Locate the cell with the specified text and output its (X, Y) center coordinate. 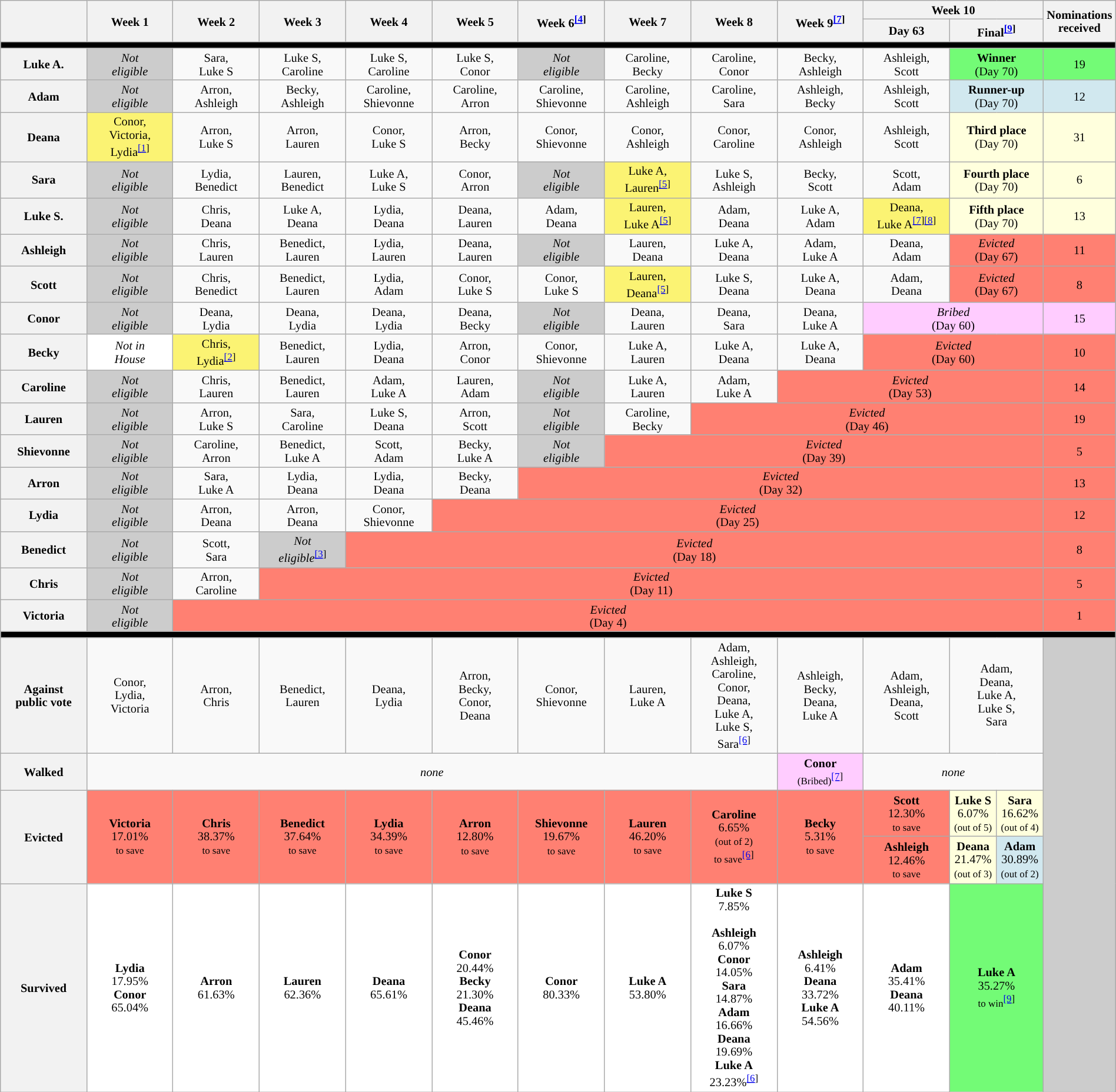
Adam,Ashleigh,Deana,Scott (906, 695)
Adam,Deana,Luke A,Luke S,Sara (996, 695)
Fourth place(Day 70) (996, 179)
Evicted(Day 32) (780, 482)
Victoria17.01%to save (129, 837)
Scott12.30%to save (906, 813)
Lauren,Luke A (647, 695)
Benedict,Luke A (303, 451)
Lydia (44, 515)
Luke A53.80% (647, 987)
Deana,Becky (476, 318)
Becky (44, 352)
Adam35.41%Deana40.11% (906, 987)
Adam30.89%(out of 2) (1020, 860)
Arron,Chris (217, 695)
Noteligible[3] (303, 550)
Final[9] (996, 31)
Evicted(Day 18) (695, 550)
Arron,Becky,Conor,Deana (476, 695)
Conor (Bribed)[7] (821, 772)
Conor80.33% (562, 987)
Fifth place(Day 70) (996, 215)
Ashleigh,Becky (821, 96)
Caroline,Conor (735, 64)
Chris,Lydia[2] (217, 352)
Caroline,Ashleigh (647, 96)
Arron,Caroline (217, 584)
Shievonne (44, 451)
14 (1080, 387)
Ashleigh12.46%to save (906, 860)
Luke A,Lauren[5] (647, 179)
Week 1 (129, 21)
Luke A,Adam (821, 215)
Caroline (44, 387)
Deana,Luke A (821, 318)
Winner(Day 70) (996, 64)
Ashleigh6.41%Deana33.72%Luke A54.56% (821, 987)
Sara16.62%(out of 4) (1020, 813)
Deana,Sara (735, 318)
Luke A,Luke S (388, 179)
Scott (44, 284)
Sara,Luke A (217, 482)
Conor,Victoria,Lydia[1] (129, 136)
Lauren,Benedict (303, 179)
Chris,Benedict (217, 284)
Ashleigh,Becky,Deana,Luke A (821, 695)
Bribed(Day 60) (954, 318)
Sara (44, 179)
Lauren,Luke A[5] (647, 215)
Conor20.44%Becky21.30%Deana45.46% (476, 987)
Week 3 (303, 21)
Survived (44, 987)
Adam,Ashleigh,Caroline,Conor,Deana,Luke A,Luke S,Sara[6] (735, 695)
Lauren,Adam (476, 387)
Runner-up(Day 70) (996, 96)
Benedict37.64%to save (303, 837)
Deana65.61% (388, 987)
Walked (44, 772)
10 (1080, 352)
Luke S. (44, 215)
Week 6[4] (562, 21)
Week 8 (735, 21)
Lauren,Deana[5] (647, 284)
Week 10 (954, 9)
Not inHouse (129, 352)
Sara,Caroline (303, 419)
Sara,Luke S (217, 64)
Evicted(Day 11) (652, 584)
Week 4 (388, 21)
31 (1080, 136)
Week 7 (647, 21)
Deana,Adam (906, 249)
Conor,Caroline (735, 136)
Evicted(Day 46) (868, 419)
Luke S7.85%Ashleigh6.07%Conor14.05%Sara14.87%Adam16.66%Deana19.69%Luke A23.23%[6] (735, 987)
Deana,Luke A[7][8] (906, 215)
Evicted(Day 53) (910, 387)
11 (1080, 249)
Arron,Scott (476, 419)
15 (1080, 318)
Lauren (44, 419)
Luke A. (44, 64)
6 (1080, 179)
Chris38.37%to save (217, 837)
Luke A35.27%to win[9] (996, 987)
Luke S6.07%(out of 5) (973, 813)
Lauren,Deana (647, 249)
Chris,Deana (217, 215)
Evicted(Day 39) (824, 451)
Arron,Ashleigh (217, 96)
Becky,Luke A (476, 451)
Chris (44, 584)
Conor,Lydia,Victoria (129, 695)
Nominationsreceived (1080, 21)
Arron12.80%to save (476, 837)
Arron,Conor (476, 352)
Lydia,Benedict (217, 179)
Arron,Becky (476, 136)
Ashleigh (44, 249)
Conor,Arron (476, 179)
Arron (44, 482)
Victoria (44, 615)
Arron61.63% (217, 987)
Lauren46.20%to save (647, 837)
Evicted(Day 25) (738, 515)
Luke S,Conor (476, 64)
Week 5 (476, 21)
Deana (44, 136)
Againstpublic vote (44, 695)
Becky,Deana (476, 482)
Scott,Sara (217, 550)
Lauren62.36% (303, 987)
Caroline,Sara (735, 96)
Caroline6.65%(out of 2)to save[6] (735, 837)
Deana21.47%(out of 3) (973, 860)
Evicted(Day 4) (608, 615)
Adam (44, 96)
Benedict (44, 550)
Lydia17.95%Conor65.04% (129, 987)
Day 63 (906, 31)
Lydia34.39%to save (388, 837)
Becky5.31%to save (821, 837)
Conor (44, 318)
Lydia,Lauren (388, 249)
Evicted (44, 837)
Arron,Lauren (303, 136)
Luke S,Ashleigh (735, 179)
Lydia,Adam (388, 284)
1 (1080, 615)
Becky,Scott (821, 179)
Third place(Day 70) (996, 136)
Shievonne19.67%to save (562, 837)
Week 9[7] (821, 21)
Evicted(Day 60) (954, 352)
Week 2 (217, 21)
